For the text-containing cell, return its midpoint in [x, y] coordinate format. 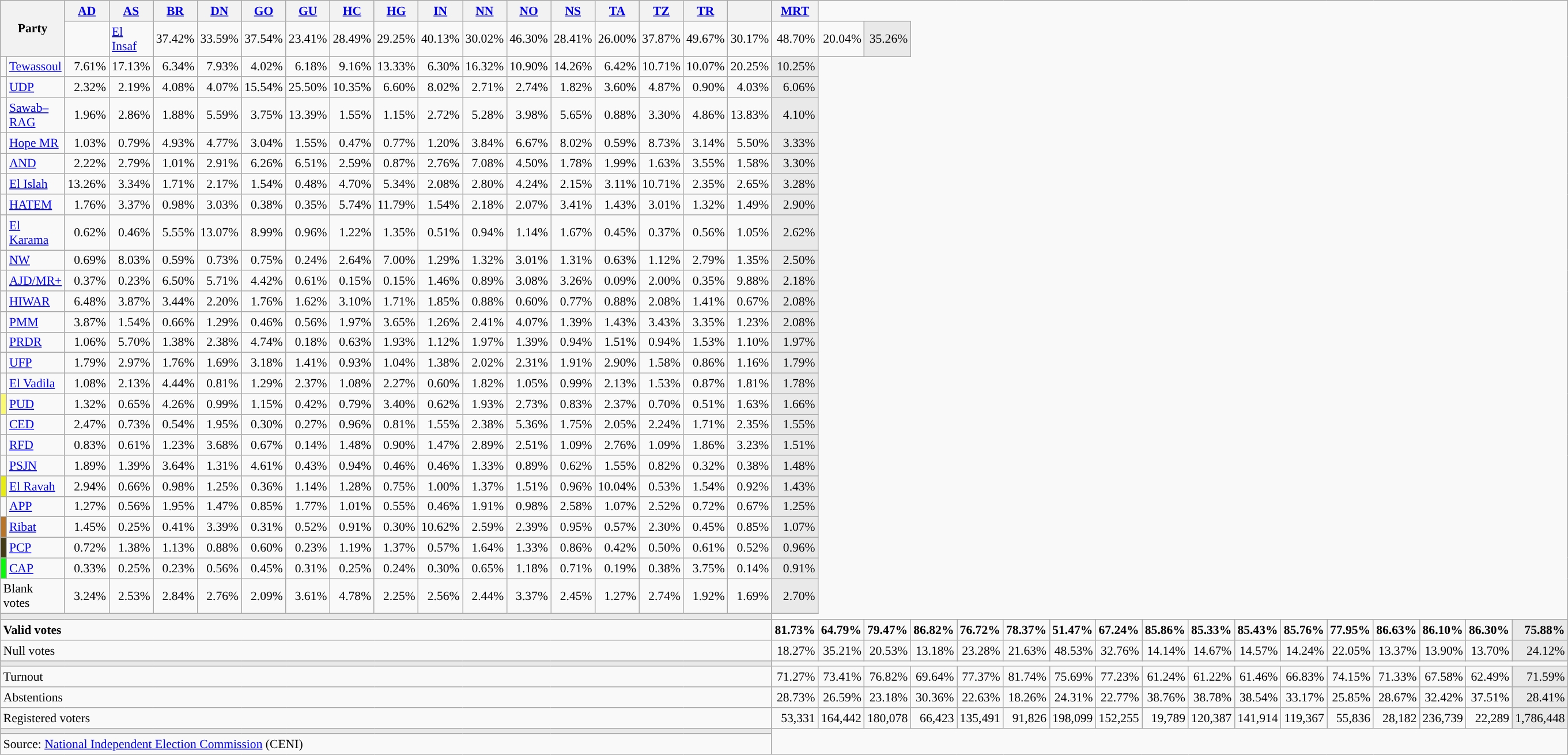
61.46% [1257, 677]
4.42% [264, 281]
Sawab–RAG [36, 115]
PUD [36, 404]
22,289 [1489, 718]
0.50% [662, 548]
71.33% [1396, 677]
6.42% [618, 67]
33.17% [1304, 697]
4.78% [352, 596]
UFP [36, 363]
1.04% [396, 363]
37.51% [1489, 697]
13.37% [1396, 651]
3.14% [705, 143]
16.32% [485, 67]
Ribat [36, 527]
13.90% [1443, 651]
64.79% [841, 630]
1.13% [175, 548]
10.25% [795, 67]
20.25% [750, 67]
0.95% [573, 527]
2.70% [795, 596]
El Ravah [36, 486]
2.52% [662, 507]
6.67% [529, 143]
14.57% [1257, 651]
22.77% [1119, 697]
6.60% [396, 88]
141,914 [1257, 718]
4.03% [750, 88]
2.62% [795, 233]
Hope MR [36, 143]
10.90% [529, 67]
75.88% [1540, 630]
0.19% [618, 568]
2.19% [131, 88]
6.06% [795, 88]
PCP [36, 548]
86.10% [1443, 630]
46.30% [529, 39]
3.03% [219, 205]
AND [36, 164]
2.80% [485, 184]
5.59% [219, 115]
28.49% [352, 39]
3.26% [573, 281]
0.54% [175, 425]
2.58% [573, 507]
85.33% [1211, 630]
48.70% [795, 39]
0.09% [618, 281]
5.34% [396, 184]
4.10% [795, 115]
3.68% [219, 446]
5.28% [485, 115]
HC [352, 11]
55,836 [1350, 718]
7.00% [396, 261]
NS [573, 11]
17.13% [131, 67]
3.43% [662, 322]
86.63% [1396, 630]
1.85% [440, 301]
1.66% [795, 404]
37.42% [175, 39]
1.16% [750, 363]
1.96% [86, 115]
2.17% [219, 184]
IN [440, 11]
24.12% [1540, 651]
El Vadila [36, 384]
1.18% [529, 568]
3.61% [308, 596]
5.65% [573, 115]
3.40% [396, 404]
1.06% [86, 342]
8.73% [662, 143]
8.03% [131, 261]
5.74% [352, 205]
1.89% [86, 466]
3.08% [529, 281]
2.24% [662, 425]
CAP [36, 568]
3.98% [529, 115]
79.47% [887, 630]
HIWAR [36, 301]
5.70% [131, 342]
1.45% [86, 527]
2.71% [485, 88]
33.59% [219, 39]
5.71% [219, 281]
El Insaf [131, 39]
152,255 [1119, 718]
0.70% [662, 404]
1.03% [86, 143]
76.82% [887, 677]
62.49% [1489, 677]
28.67% [1396, 697]
PRDR [36, 342]
75.69% [1072, 677]
3.33% [795, 143]
2.02% [485, 363]
TR [705, 11]
2.22% [86, 164]
120,387 [1211, 718]
40.13% [440, 39]
13.07% [219, 233]
Source: National Independent Election Commission (CENI) [386, 745]
25.85% [1350, 697]
3.24% [86, 596]
71.59% [1540, 677]
2.30% [662, 527]
23.41% [308, 39]
PSJN [36, 466]
21.63% [1026, 651]
6.50% [175, 281]
67.58% [1443, 677]
GU [308, 11]
3.65% [396, 322]
1.77% [308, 507]
78.37% [1026, 630]
13.70% [1489, 651]
23.28% [980, 651]
4.93% [175, 143]
37.87% [662, 39]
3.84% [485, 143]
4.50% [529, 164]
1.64% [485, 548]
Registered voters [386, 718]
4.26% [175, 404]
2.20% [219, 301]
HG [396, 11]
1.46% [440, 281]
29.25% [396, 39]
0.41% [175, 527]
30.36% [934, 697]
Tewassoul [36, 67]
0.93% [352, 363]
18.27% [795, 651]
3.04% [264, 143]
2.73% [529, 404]
1.62% [308, 301]
1.67% [573, 233]
81.74% [1026, 677]
1,786,448 [1540, 718]
48.53% [1072, 651]
35.21% [841, 651]
61.22% [1211, 677]
61.24% [1165, 677]
81.73% [795, 630]
1.19% [352, 548]
164,442 [841, 718]
2.89% [485, 446]
53,331 [795, 718]
0.33% [86, 568]
3.23% [750, 446]
9.88% [750, 281]
RFD [36, 446]
11.79% [396, 205]
BR [175, 11]
77.37% [980, 677]
2.56% [440, 596]
86.30% [1489, 630]
3.64% [175, 466]
13.33% [396, 67]
El Islah [36, 184]
1.49% [750, 205]
NN [485, 11]
2.97% [131, 363]
NW [36, 261]
3.55% [705, 164]
1.00% [440, 486]
67.24% [1119, 630]
2.05% [618, 425]
15.54% [264, 88]
1.86% [705, 446]
GO [264, 11]
26.59% [841, 697]
20.53% [887, 651]
119,367 [1304, 718]
3.10% [352, 301]
0.55% [396, 507]
91,826 [1026, 718]
7.93% [219, 67]
4.02% [264, 67]
2.51% [529, 446]
32.42% [1443, 697]
28,182 [1396, 718]
23.18% [887, 697]
6.48% [86, 301]
2.09% [264, 596]
1.28% [352, 486]
236,739 [1443, 718]
76.72% [980, 630]
4.44% [175, 384]
2.25% [396, 596]
13.18% [934, 651]
1.88% [175, 115]
10.62% [440, 527]
20.04% [841, 39]
77.95% [1350, 630]
69.64% [934, 677]
1.26% [440, 322]
32.76% [1119, 651]
1.92% [705, 596]
38.54% [1257, 697]
4.87% [662, 88]
Valid votes [386, 630]
28.73% [795, 697]
18.26% [1026, 697]
85.76% [1304, 630]
8.99% [264, 233]
2.45% [573, 596]
66,423 [934, 718]
AS [131, 11]
22.05% [1350, 651]
7.61% [86, 67]
35.26% [887, 39]
1.75% [573, 425]
TZ [662, 11]
7.08% [485, 164]
2.15% [573, 184]
AD [86, 11]
24.31% [1072, 697]
4.77% [219, 143]
Null votes [386, 651]
HATEM [36, 205]
Blank votes [33, 596]
Party [33, 29]
5.50% [750, 143]
1.20% [440, 143]
13.83% [750, 115]
2.84% [175, 596]
74.15% [1350, 677]
1.22% [352, 233]
4.74% [264, 342]
2.64% [352, 261]
PMM [36, 322]
6.34% [175, 67]
4.61% [264, 466]
2.86% [131, 115]
1.99% [618, 164]
2.07% [529, 205]
14.67% [1211, 651]
0.71% [573, 568]
0.32% [705, 466]
El Karama [36, 233]
38.78% [1211, 697]
3.44% [175, 301]
30.02% [485, 39]
TA [618, 11]
13.26% [86, 184]
4.08% [175, 88]
3.39% [219, 527]
135,491 [980, 718]
2.00% [662, 281]
4.70% [352, 184]
37.54% [264, 39]
77.23% [1119, 677]
3.41% [573, 205]
86.82% [934, 630]
19,789 [1165, 718]
2.72% [440, 115]
6.51% [308, 164]
0.53% [662, 486]
66.83% [1304, 677]
5.36% [529, 425]
4.24% [529, 184]
2.39% [529, 527]
CED [36, 425]
0.27% [308, 425]
MRT [795, 11]
38.76% [1165, 697]
13.39% [308, 115]
0.92% [750, 486]
6.26% [264, 164]
85.86% [1165, 630]
3.60% [618, 88]
0.43% [308, 466]
4.86% [705, 115]
180,078 [887, 718]
3.28% [795, 184]
UDP [36, 88]
2.32% [86, 88]
10.35% [352, 88]
1.81% [750, 384]
2.65% [750, 184]
85.43% [1257, 630]
0.69% [86, 261]
2.50% [795, 261]
5.55% [175, 233]
14.24% [1304, 651]
3.34% [131, 184]
198,099 [1072, 718]
25.50% [308, 88]
2.27% [396, 384]
22.63% [980, 697]
DN [219, 11]
30.17% [750, 39]
2.91% [219, 164]
Turnout [386, 677]
2.94% [86, 486]
NO [529, 11]
14.14% [1165, 651]
1.10% [750, 342]
2.53% [131, 596]
3.35% [705, 322]
AJD/MR+ [36, 281]
Abstentions [386, 697]
2.44% [485, 596]
10.07% [705, 67]
9.16% [352, 67]
10.04% [618, 486]
0.48% [308, 184]
49.67% [705, 39]
6.30% [440, 67]
2.41% [485, 322]
51.47% [1072, 630]
3.18% [264, 363]
2.47% [86, 425]
73.41% [841, 677]
0.18% [308, 342]
0.47% [352, 143]
26.00% [618, 39]
71.27% [795, 677]
APP [36, 507]
14.26% [573, 67]
0.82% [662, 466]
0.36% [264, 486]
2.31% [529, 363]
3.11% [618, 184]
6.18% [308, 67]
